Provide the (x, y) coordinate of the cell's center where the given text is located.  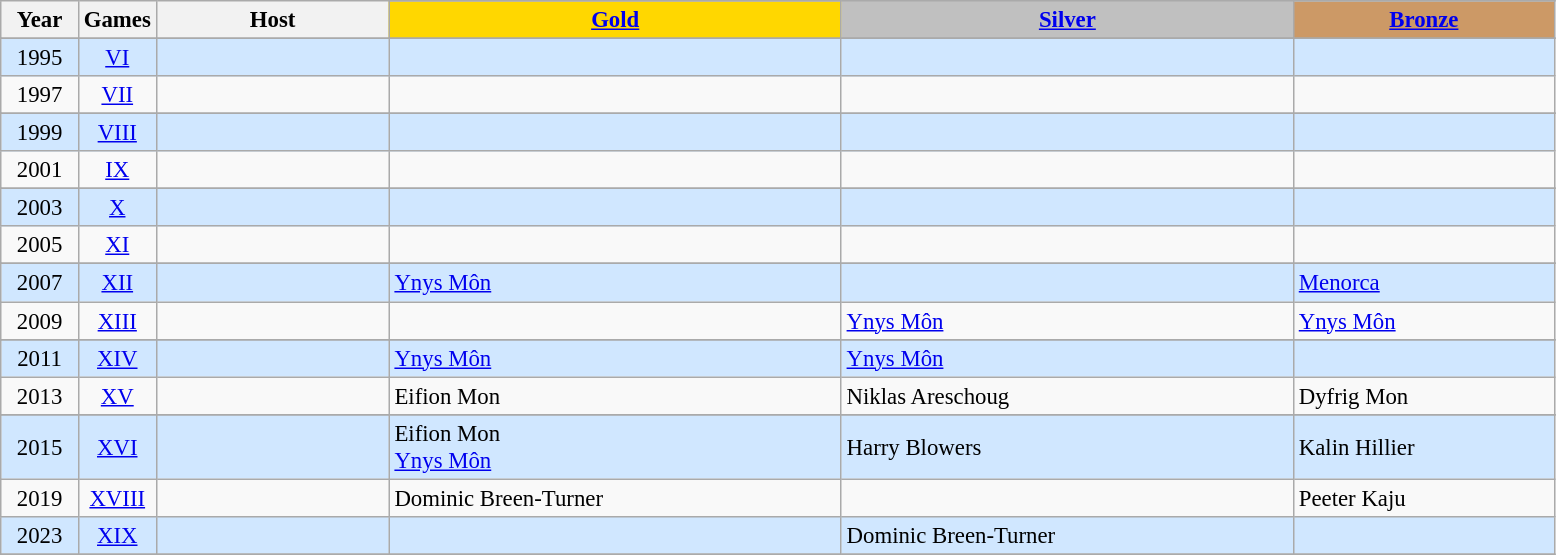
2009 (40, 321)
2005 (40, 245)
Year (40, 20)
1995 (40, 58)
Harry Blowers (1067, 446)
Host (272, 20)
2023 (40, 536)
2011 (40, 358)
Eifion Mon (615, 396)
Menorca (1424, 283)
XI (117, 245)
1997 (40, 95)
XII (117, 283)
XVI (117, 446)
XVIII (117, 498)
2015 (40, 446)
IX (117, 170)
VI (117, 58)
Silver (1067, 20)
XV (117, 396)
XIII (117, 321)
VII (117, 95)
Kalin Hillier (1424, 446)
XIV (117, 358)
VIII (117, 133)
Gold (615, 20)
1999 (40, 133)
Peeter Kaju (1424, 498)
2013 (40, 396)
2003 (40, 208)
Games (117, 20)
2001 (40, 170)
Eifion Mon Ynys Môn (615, 446)
2019 (40, 498)
Dyfrig Mon (1424, 396)
2007 (40, 283)
X (117, 208)
Niklas Areschoug (1067, 396)
Bronze (1424, 20)
XIX (117, 536)
